Extract the [X, Y] coordinate from the center of the cell holding the provided text.  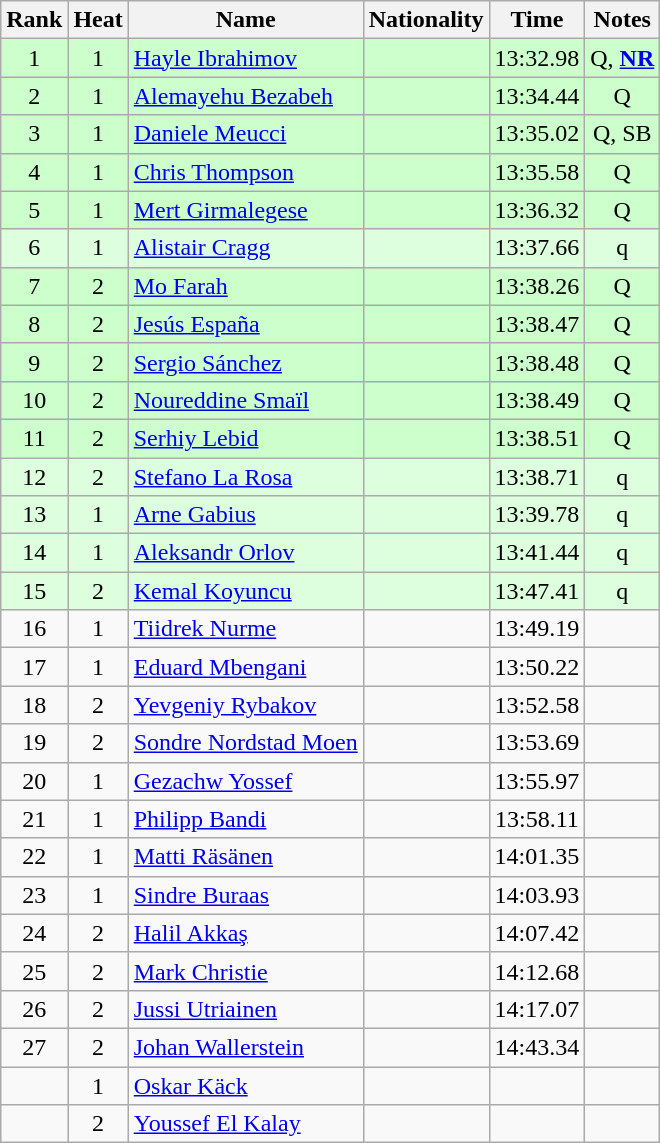
13:58.11 [537, 819]
20 [34, 781]
13:38.26 [537, 286]
5 [34, 210]
4 [34, 172]
3 [34, 134]
Johan Wallerstein [246, 1047]
Name [246, 20]
14 [34, 553]
Kemal Koyuncu [246, 591]
16 [34, 629]
14:17.07 [537, 1009]
Chris Thompson [246, 172]
13:52.58 [537, 705]
13:38.51 [537, 438]
10 [34, 400]
Nationality [426, 20]
14:12.68 [537, 971]
Hayle Ibrahimov [246, 58]
13:55.97 [537, 781]
17 [34, 667]
13:47.41 [537, 591]
24 [34, 933]
25 [34, 971]
Youssef El Kalay [246, 1124]
Gezachw Yossef [246, 781]
13 [34, 515]
Alemayehu Bezabeh [246, 96]
13:38.71 [537, 477]
Q, NR [622, 58]
Oskar Käck [246, 1085]
19 [34, 743]
15 [34, 591]
Philipp Bandi [246, 819]
13:35.02 [537, 134]
Mark Christie [246, 971]
Mo Farah [246, 286]
12 [34, 477]
Heat [98, 20]
26 [34, 1009]
13:49.19 [537, 629]
13:35.58 [537, 172]
8 [34, 324]
6 [34, 248]
7 [34, 286]
Eduard Mbengani [246, 667]
14:43.34 [537, 1047]
Rank [34, 20]
Sergio Sánchez [246, 362]
Sindre Buraas [246, 895]
Yevgeniy Rybakov [246, 705]
Noureddine Smaïl [246, 400]
Stefano La Rosa [246, 477]
13:38.47 [537, 324]
Jussi Utriainen [246, 1009]
22 [34, 857]
14:07.42 [537, 933]
13:32.98 [537, 58]
Aleksandr Orlov [246, 553]
14:01.35 [537, 857]
13:39.78 [537, 515]
Halil Akkaş [246, 933]
13:36.32 [537, 210]
Mert Girmalegese [246, 210]
Serhiy Lebid [246, 438]
Time [537, 20]
14:03.93 [537, 895]
Sondre Nordstad Moen [246, 743]
23 [34, 895]
13:37.66 [537, 248]
13:38.49 [537, 400]
13:53.69 [537, 743]
21 [34, 819]
13:50.22 [537, 667]
Notes [622, 20]
Tiidrek Nurme [246, 629]
18 [34, 705]
11 [34, 438]
Q, SB [622, 134]
9 [34, 362]
Jesús España [246, 324]
13:38.48 [537, 362]
13:34.44 [537, 96]
Arne Gabius [246, 515]
Matti Räsänen [246, 857]
Alistair Cragg [246, 248]
Daniele Meucci [246, 134]
27 [34, 1047]
13:41.44 [537, 553]
